Determine the [X, Y] coordinate at the center of the cell enclosing the given text.  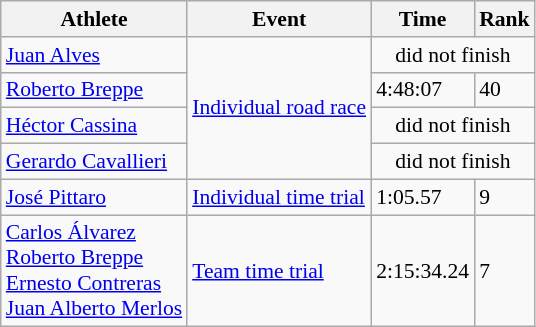
9 [504, 197]
Roberto Breppe [94, 90]
Juan Alves [94, 55]
Event [279, 19]
2:15:34.24 [422, 271]
Time [422, 19]
Individual time trial [279, 197]
40 [504, 90]
Rank [504, 19]
Individual road race [279, 108]
José Pittaro [94, 197]
Athlete [94, 19]
Carlos ÁlvarezRoberto BreppeErnesto ContrerasJuan Alberto Merlos [94, 271]
Team time trial [279, 271]
Gerardo Cavallieri [94, 162]
4:48:07 [422, 90]
7 [504, 271]
1:05.57 [422, 197]
Héctor Cassina [94, 126]
